From the cell containing the given text, extract its center point as (x, y) coordinate. 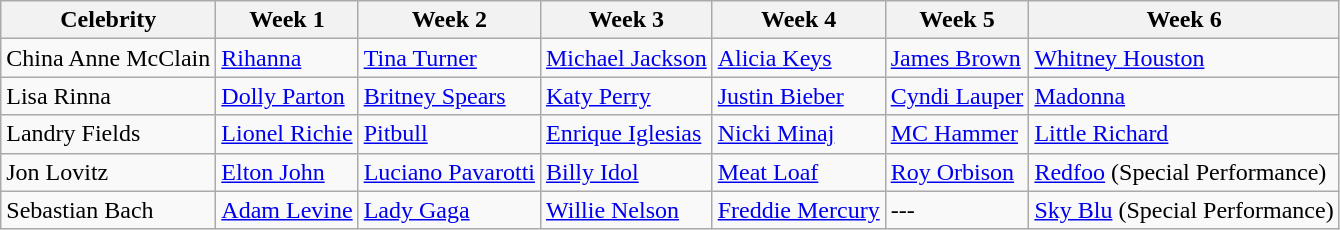
Week 3 (626, 20)
Sebastian Bach (108, 210)
Jon Lovitz (108, 172)
Meat Loaf (798, 172)
Michael Jackson (626, 58)
Rihanna (287, 58)
Justin Bieber (798, 96)
Freddie Mercury (798, 210)
Alicia Keys (798, 58)
Billy Idol (626, 172)
Enrique Iglesias (626, 134)
MC Hammer (957, 134)
Landry Fields (108, 134)
Whitney Houston (1184, 58)
Lisa Rinna (108, 96)
Little Richard (1184, 134)
Nicki Minaj (798, 134)
Week 2 (449, 20)
Pitbull (449, 134)
Lady Gaga (449, 210)
Week 5 (957, 20)
James Brown (957, 58)
Redfoo (Special Performance) (1184, 172)
Luciano Pavarotti (449, 172)
--- (957, 210)
Dolly Parton (287, 96)
Roy Orbison (957, 172)
Week 1 (287, 20)
Elton John (287, 172)
Lionel Richie (287, 134)
Willie Nelson (626, 210)
Katy Perry (626, 96)
Week 4 (798, 20)
Celebrity (108, 20)
Adam Levine (287, 210)
Britney Spears (449, 96)
Sky Blu (Special Performance) (1184, 210)
Tina Turner (449, 58)
Madonna (1184, 96)
Week 6 (1184, 20)
Cyndi Lauper (957, 96)
China Anne McClain (108, 58)
